Determine the (X, Y) coordinate at the center of the cell enclosing the given text.  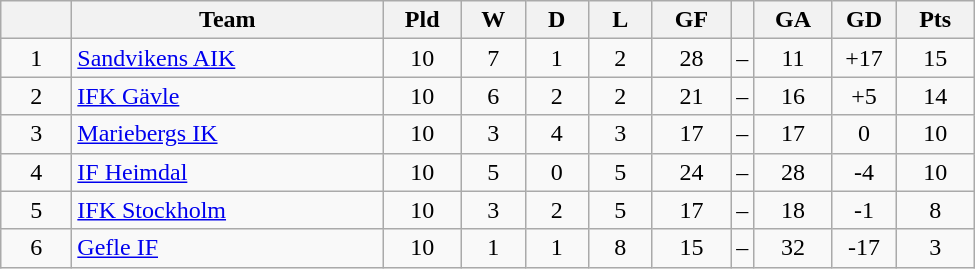
14 (936, 96)
L (621, 20)
IF Heimdal (228, 172)
Sandvikens AIK (228, 58)
24 (692, 172)
Team (228, 20)
16 (794, 96)
IFK Stockholm (228, 210)
Mariebergs IK (228, 134)
D (557, 20)
-17 (864, 248)
+5 (864, 96)
IFK Gävle (228, 96)
7 (493, 58)
18 (794, 210)
GD (864, 20)
GA (794, 20)
Gefle IF (228, 248)
21 (692, 96)
Pld (422, 20)
W (493, 20)
GF (692, 20)
11 (794, 58)
32 (794, 248)
-1 (864, 210)
-4 (864, 172)
+17 (864, 58)
Pts (936, 20)
